Capture the cell that displays the provided text and extract its (x, y) central coordinate. 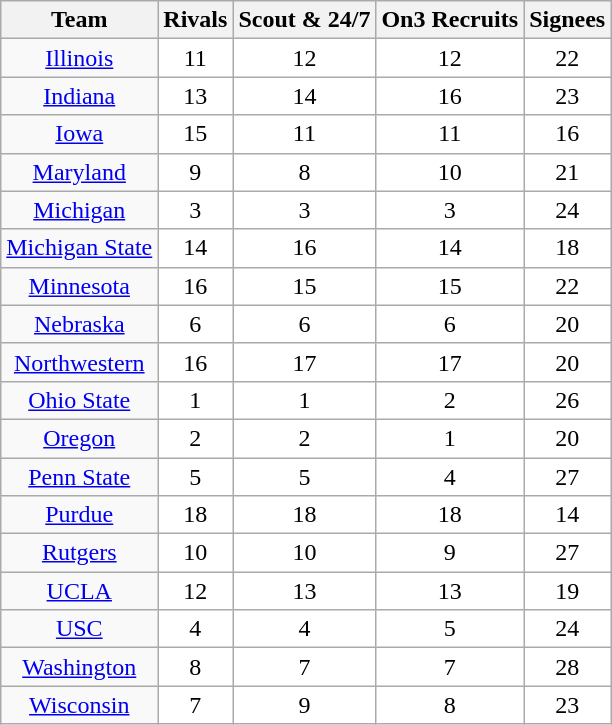
Michigan (80, 210)
UCLA (80, 591)
Iowa (80, 134)
Nebraska (80, 324)
Northwestern (80, 362)
Ohio State (80, 400)
On3 Recruits (450, 20)
Rutgers (80, 553)
Signees (568, 20)
Michigan State (80, 248)
Oregon (80, 438)
21 (568, 172)
Illinois (80, 58)
Rivals (196, 20)
28 (568, 667)
Scout & 24/7 (304, 20)
Indiana (80, 96)
Wisconsin (80, 705)
26 (568, 400)
Penn State (80, 477)
USC (80, 629)
19 (568, 591)
Minnesota (80, 286)
Washington (80, 667)
Purdue (80, 515)
Team (80, 20)
Maryland (80, 172)
